Search for the cell housing the specified text and yield its [x, y] center coordinate. 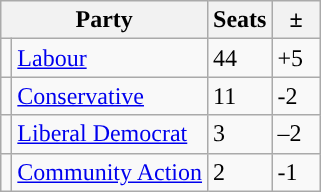
11 [240, 96]
-2 [296, 96]
Liberal Democrat [110, 134]
Conservative [110, 96]
44 [240, 58]
Seats [240, 20]
± [296, 20]
–2 [296, 134]
-1 [296, 172]
3 [240, 134]
Party [104, 20]
Labour [110, 58]
+5 [296, 58]
2 [240, 172]
Community Action [110, 172]
